Determine the (x, y) coordinate at the center of the cell enclosing the given text.  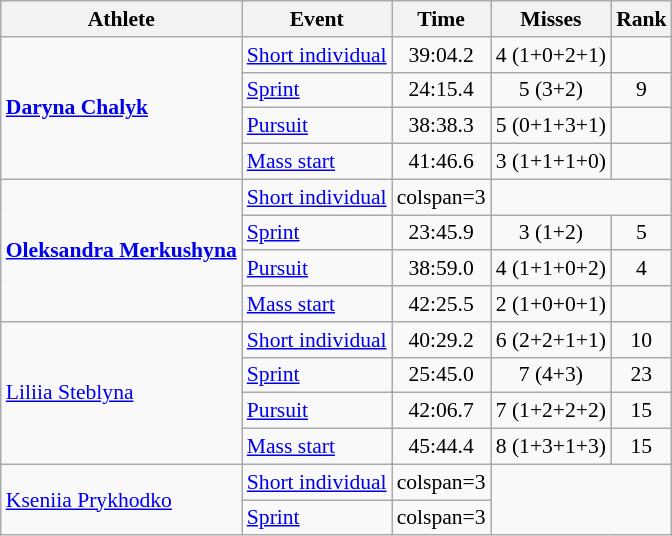
41:46.6 (442, 162)
Event (317, 19)
42:25.5 (442, 304)
10 (642, 340)
25:45.0 (442, 375)
2 (1+0+0+1) (551, 304)
9 (642, 90)
Time (442, 19)
5 (642, 233)
23:45.9 (442, 233)
6 (2+2+1+1) (551, 340)
4 (1+1+0+2) (551, 269)
3 (1+1+1+0) (551, 162)
38:38.3 (442, 126)
Kseniia Prykhodko (122, 500)
39:04.2 (442, 55)
7 (1+2+2+2) (551, 411)
38:59.0 (442, 269)
8 (1+3+1+3) (551, 447)
23 (642, 375)
45:44.4 (442, 447)
24:15.4 (442, 90)
Athlete (122, 19)
42:06.7 (442, 411)
Liliia Steblyna (122, 393)
7 (4+3) (551, 375)
Rank (642, 19)
5 (0+1+3+1) (551, 126)
Daryna Chalyk (122, 108)
4 (642, 269)
40:29.2 (442, 340)
Misses (551, 19)
Oleksandra Merkushyna (122, 250)
5 (3+2) (551, 90)
3 (1+2) (551, 233)
4 (1+0+2+1) (551, 55)
